For the text-containing cell, return its midpoint in (X, Y) coordinate format. 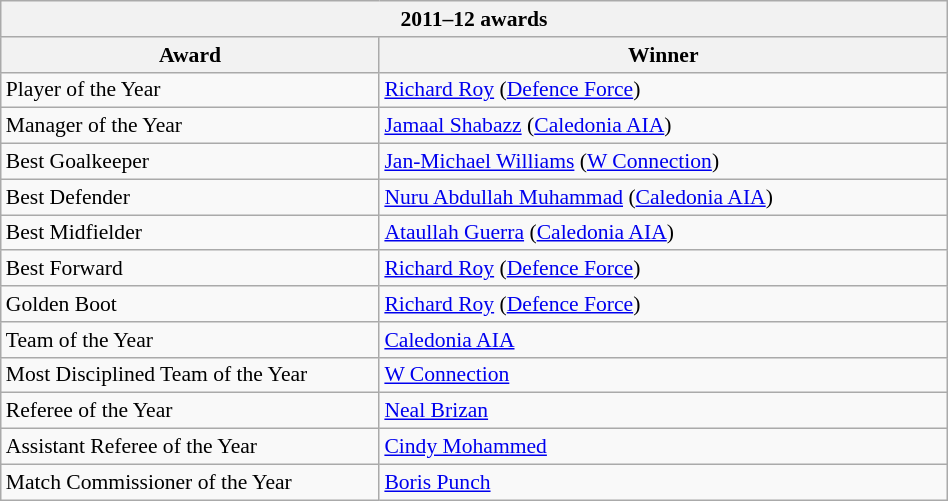
Best Defender (190, 197)
Ataullah Guerra (Caledonia AIA) (663, 233)
Winner (663, 55)
Jamaal Shabazz (Caledonia AIA) (663, 126)
Best Forward (190, 269)
Caledonia AIA (663, 340)
Jan-Michael Williams (W Connection) (663, 162)
Best Midfielder (190, 233)
Nuru Abdullah Muhammad (Caledonia AIA) (663, 197)
Golden Boot (190, 304)
Most Disciplined Team of the Year (190, 375)
Team of the Year (190, 340)
Referee of the Year (190, 411)
Neal Brizan (663, 411)
Cindy Mohammed (663, 447)
2011–12 awards (474, 19)
Best Goalkeeper (190, 162)
Assistant Referee of the Year (190, 447)
W Connection (663, 375)
Award (190, 55)
Player of the Year (190, 90)
Match Commissioner of the Year (190, 482)
Manager of the Year (190, 126)
Boris Punch (663, 482)
